Output the [X, Y] coordinate of the center of the cell containing the given text.  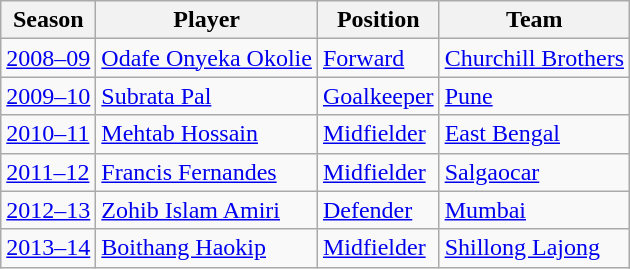
Forward [378, 58]
2009–10 [48, 96]
2010–11 [48, 134]
Shillong Lajong [534, 248]
Defender [378, 210]
Season [48, 20]
2012–13 [48, 210]
Francis Fernandes [207, 172]
Player [207, 20]
Mumbai [534, 210]
Goalkeeper [378, 96]
Team [534, 20]
2011–12 [48, 172]
2013–14 [48, 248]
Mehtab Hossain [207, 134]
Churchill Brothers [534, 58]
Odafe Onyeka Okolie [207, 58]
East Bengal [534, 134]
Pune [534, 96]
Zohib Islam Amiri [207, 210]
Boithang Haokip [207, 248]
Subrata Pal [207, 96]
Position [378, 20]
Salgaocar [534, 172]
2008–09 [48, 58]
